Determine the [x, y] coordinate at the center of the cell enclosing the given text.  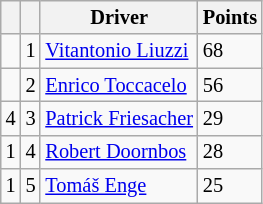
Patrick Friesacher [118, 118]
68 [230, 51]
Vitantonio Liuzzi [118, 51]
56 [230, 85]
Points [230, 17]
28 [230, 152]
29 [230, 118]
Robert Doornbos [118, 152]
3 [31, 118]
Driver [118, 17]
Enrico Toccacelo [118, 85]
5 [31, 186]
2 [31, 85]
25 [230, 186]
Tomáš Enge [118, 186]
